Return [x, y] of the center of cell containing provided text 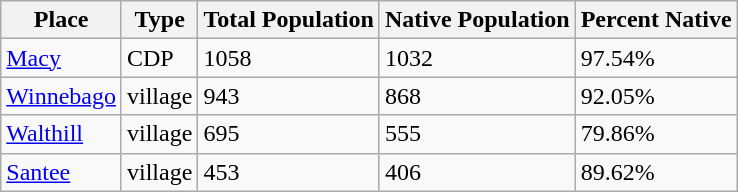
Total Population [289, 20]
Place [62, 20]
Macy [62, 58]
79.86% [656, 134]
Winnebago [62, 96]
Native Population [477, 20]
453 [289, 172]
555 [477, 134]
Santee [62, 172]
CDP [159, 58]
Percent Native [656, 20]
Type [159, 20]
406 [477, 172]
97.54% [656, 58]
695 [289, 134]
1058 [289, 58]
Walthill [62, 134]
1032 [477, 58]
92.05% [656, 96]
89.62% [656, 172]
943 [289, 96]
868 [477, 96]
